Provide the [x, y] coordinate of the cell's center where the given text is located.  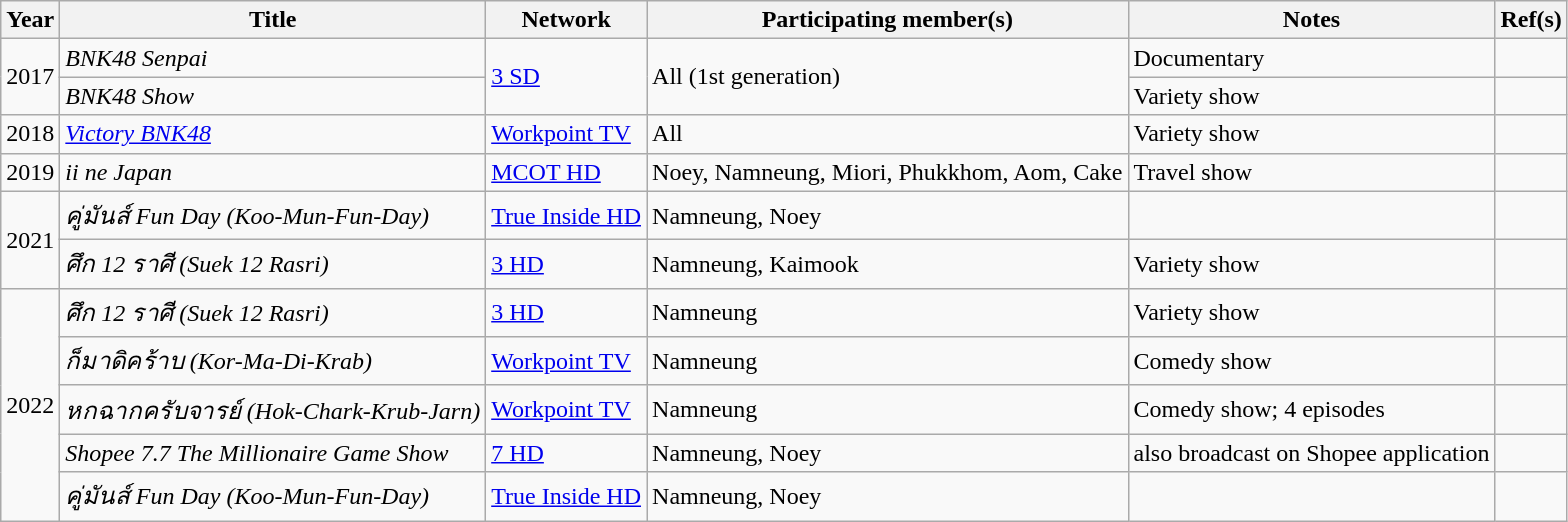
Shopee 7.7 The Millionaire Game Show [273, 453]
MCOT HD [566, 172]
2022 [30, 404]
BNK48 Show [273, 96]
7 HD [566, 453]
All [888, 134]
All (1st generation) [888, 77]
Travel show [1312, 172]
2021 [30, 240]
Year [30, 20]
3 SD [566, 77]
Comedy show [1312, 362]
Namneung, Kaimook [888, 264]
2019 [30, 172]
also broadcast on Shopee application [1312, 453]
Comedy show; 4 episodes [1312, 410]
Ref(s) [1531, 20]
2018 [30, 134]
Network [566, 20]
2017 [30, 77]
Title [273, 20]
Notes [1312, 20]
Documentary [1312, 58]
หกฉากครับจารย์ (Hok-Chark-Krub-Jarn) [273, 410]
Victory BNK48 [273, 134]
BNK48 Senpai [273, 58]
ก็มาดิคร้าบ (Kor-Ma-Di-Krab) [273, 362]
Participating member(s) [888, 20]
Noey, Namneung, Miori, Phukkhom, Aom, Cake [888, 172]
ii ne Japan [273, 172]
